Locate the cell with the specified text and output its [X, Y] center coordinate. 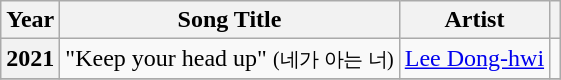
Lee Dong-hwi [474, 59]
Artist [474, 20]
Song Title [230, 20]
"Keep your head up" (네가 아는 너) [230, 59]
2021 [30, 59]
Year [30, 20]
